Locate the cell with the specified text and output its [x, y] center coordinate. 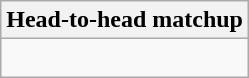
Head-to-head matchup [125, 20]
